Return (x, y) of the center of cell containing provided text 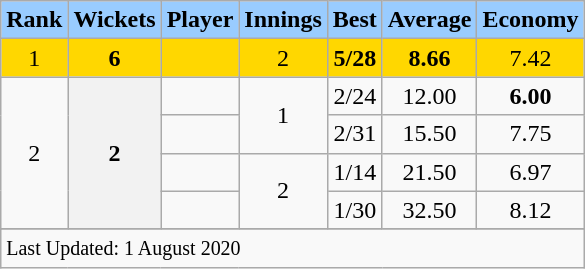
Average (430, 20)
15.50 (430, 134)
21.50 (430, 172)
Economy (530, 20)
7.75 (530, 134)
Innings (283, 20)
6 (114, 58)
8.66 (430, 58)
12.00 (430, 96)
Last Updated: 1 August 2020 (292, 248)
5/28 (354, 58)
Rank (34, 20)
1/30 (354, 210)
6.00 (530, 96)
2/31 (354, 134)
8.12 (530, 210)
1/14 (354, 172)
6.97 (530, 172)
7.42 (530, 58)
Player (200, 20)
32.50 (430, 210)
Wickets (114, 20)
2/24 (354, 96)
Best (354, 20)
